Pinpoint the cell where the given text exists, returning its (x, y) midpoint coordinate. 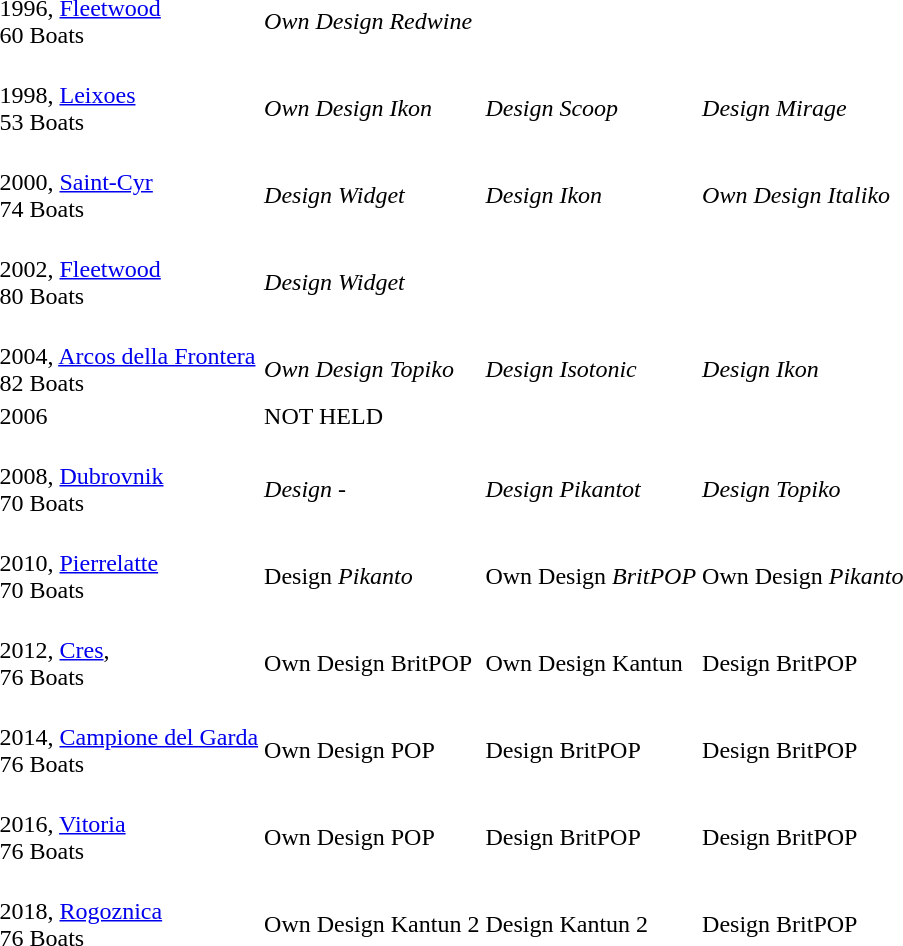
Design Pikantot (591, 476)
Design Ikon (591, 182)
Design Pikanto (372, 563)
Own Design Topiko (372, 356)
Design Isotonic (591, 356)
Own Design Ikon (372, 95)
NOT HELD (372, 416)
Own Design Kantun (591, 650)
Design Scoop (591, 95)
Design - (372, 476)
